Pinpoint the cell where the given text exists, returning its [X, Y] midpoint coordinate. 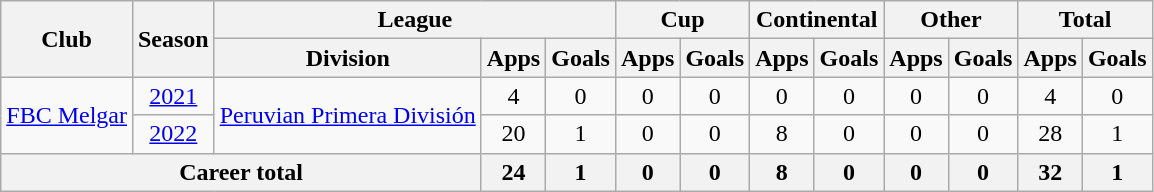
Cup [682, 20]
2022 [173, 134]
20 [513, 134]
2021 [173, 96]
Division [348, 58]
Other [951, 20]
32 [1050, 172]
24 [513, 172]
Total [1085, 20]
Continental [817, 20]
Peruvian Primera División [348, 115]
Career total [242, 172]
Club [67, 39]
League [414, 20]
FBC Melgar [67, 115]
28 [1050, 134]
Season [173, 39]
